Capture the cell that displays the provided text and extract its (X, Y) central coordinate. 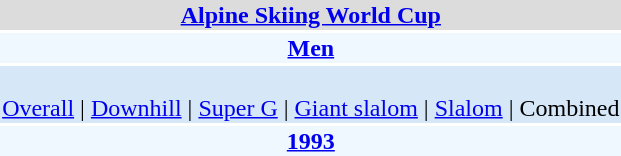
Alpine Skiing World Cup (311, 15)
Overall | Downhill | Super G | Giant slalom | Slalom | Combined (311, 94)
Men (311, 48)
1993 (311, 141)
